Return the (X, Y) coordinate for the center point of the cell that contains the specified text.  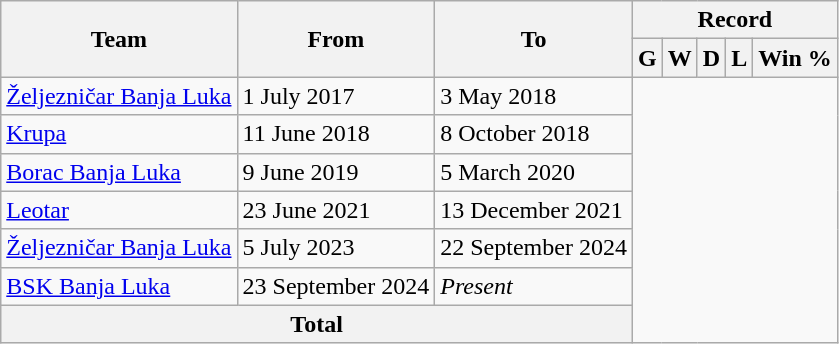
11 June 2018 (336, 134)
8 October 2018 (534, 134)
Krupa (119, 134)
1 July 2017 (336, 96)
To (534, 39)
Borac Banja Luka (119, 172)
G (647, 58)
9 June 2019 (336, 172)
23 September 2024 (336, 286)
Record (734, 20)
3 May 2018 (534, 96)
Win % (796, 58)
23 June 2021 (336, 210)
Present (534, 286)
From (336, 39)
Leotar (119, 210)
13 December 2021 (534, 210)
Total (317, 324)
5 March 2020 (534, 172)
5 July 2023 (336, 248)
W (680, 58)
22 September 2024 (534, 248)
L (740, 58)
BSK Banja Luka (119, 286)
Team (119, 39)
D (711, 58)
